For the text-containing cell, return its midpoint in (x, y) coordinate format. 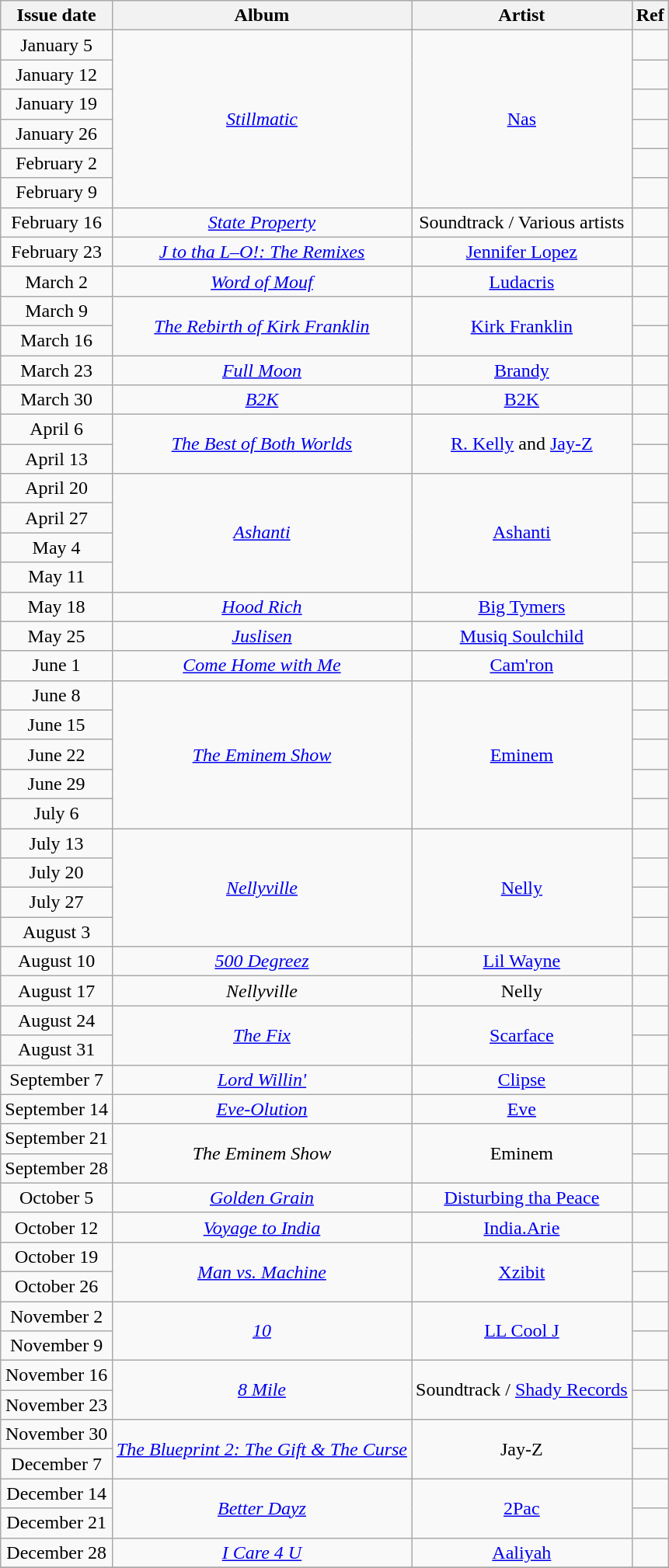
December 7 (57, 1464)
April 13 (57, 459)
Xzibit (522, 1271)
Jay-Z (522, 1449)
August 31 (57, 1050)
Hood Rich (261, 607)
I Care 4 U (261, 1552)
Stillmatic (261, 119)
10 (261, 1331)
May 4 (57, 548)
December 28 (57, 1552)
December 21 (57, 1523)
March 30 (57, 400)
Voyage to India (261, 1227)
January 12 (57, 75)
June 29 (57, 784)
September 7 (57, 1080)
February 16 (57, 222)
November 9 (57, 1346)
Jennifer Lopez (522, 252)
India.Arie (522, 1227)
Soundtrack / Shady Records (522, 1390)
April 6 (57, 429)
J to tha L–O!: The Remixes (261, 252)
September 28 (57, 1168)
July 20 (57, 873)
Lord Willin' (261, 1080)
January 19 (57, 104)
November 2 (57, 1316)
May 11 (57, 577)
Better Dayz (261, 1508)
May 25 (57, 636)
Disturbing tha Peace (522, 1198)
June 8 (57, 695)
Ref (650, 16)
February 23 (57, 252)
Full Moon (261, 370)
Musiq Soulchild (522, 636)
Eve-Olution (261, 1109)
The Rebirth of Kirk Franklin (261, 325)
March 2 (57, 281)
Come Home with Me (261, 666)
State Property (261, 222)
September 21 (57, 1139)
Golden Grain (261, 1198)
June 22 (57, 754)
October 19 (57, 1257)
2Pac (522, 1508)
Cam'ron (522, 666)
Juslisen (261, 636)
The Best of Both Worlds (261, 444)
June 15 (57, 725)
January 5 (57, 45)
September 14 (57, 1109)
April 27 (57, 518)
Issue date (57, 16)
Kirk Franklin (522, 325)
July 27 (57, 902)
Word of Mouf (261, 281)
Aaliyah (522, 1552)
October 12 (57, 1227)
Soundtrack / Various artists (522, 222)
Nas (522, 119)
The Fix (261, 1035)
8 Mile (261, 1390)
December 14 (57, 1493)
August 24 (57, 1020)
November 16 (57, 1375)
February 9 (57, 193)
Album (261, 16)
Artist (522, 16)
Big Tymers (522, 607)
October 26 (57, 1286)
June 1 (57, 666)
August 3 (57, 932)
Ludacris (522, 281)
Man vs. Machine (261, 1271)
November 23 (57, 1405)
March 16 (57, 340)
The Blueprint 2: The Gift & The Curse (261, 1449)
January 26 (57, 134)
August 10 (57, 961)
July 13 (57, 843)
Eve (522, 1109)
February 2 (57, 163)
Scarface (522, 1035)
October 5 (57, 1198)
March 9 (57, 311)
R. Kelly and Jay-Z (522, 444)
July 6 (57, 813)
Lil Wayne (522, 961)
March 23 (57, 370)
August 17 (57, 991)
LL Cool J (522, 1331)
April 20 (57, 488)
Clipse (522, 1080)
Brandy (522, 370)
November 30 (57, 1434)
May 18 (57, 607)
500 Degreez (261, 961)
